Determine the (x, y) coordinate at the center of the cell enclosing the given text.  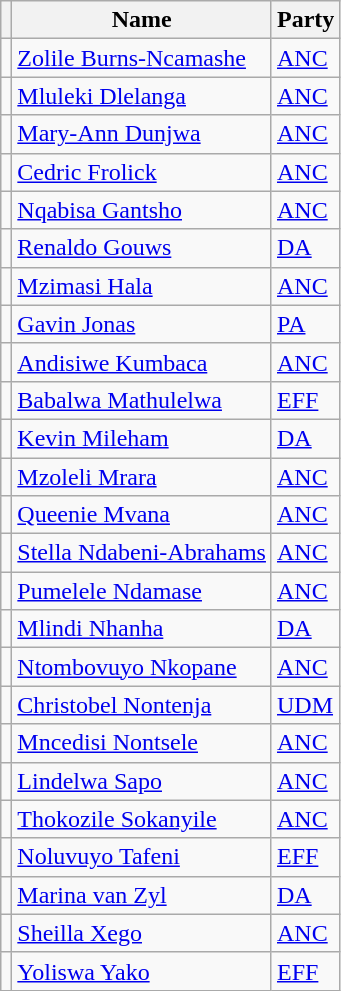
Mluleki Dlelanga (142, 96)
Sheilla Xego (142, 933)
UDM (305, 705)
Pumelele Ndamase (142, 591)
Christobel Nontenja (142, 705)
Lindelwa Sapo (142, 781)
Andisiwe Kumbaca (142, 362)
Thokozile Sokanyile (142, 819)
Renaldo Gouws (142, 248)
Noluvuyo Tafeni (142, 857)
Gavin Jonas (142, 324)
Mncedisi Nontsele (142, 743)
Kevin Mileham (142, 438)
Marina van Zyl (142, 895)
Babalwa Mathulelwa (142, 400)
Mzimasi Hala (142, 286)
Stella Ndabeni-Abrahams (142, 553)
Mlindi Nhanha (142, 629)
Nqabisa Gantsho (142, 210)
Zolile Burns-Ncamashe (142, 58)
Cedric Frolick (142, 172)
Ntombovuyo Nkopane (142, 667)
PA (305, 324)
Mary-Ann Dunjwa (142, 134)
Mzoleli Mrara (142, 477)
Party (305, 20)
Queenie Mvana (142, 515)
Name (142, 20)
Yoliswa Yako (142, 971)
